Locate the cell with the specified text and output its [X, Y] center coordinate. 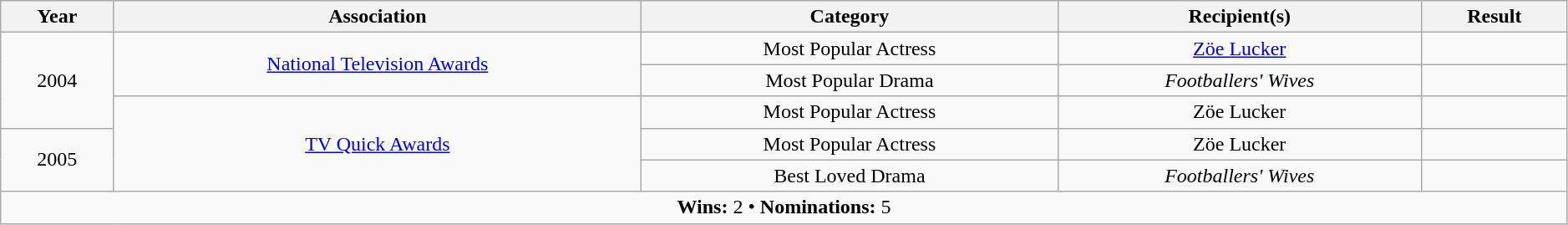
Wins: 2 • Nominations: 5 [784, 207]
Association [378, 17]
TV Quick Awards [378, 144]
2004 [57, 80]
National Television Awards [378, 64]
Result [1494, 17]
Most Popular Drama [850, 80]
Recipient(s) [1240, 17]
2005 [57, 160]
Year [57, 17]
Category [850, 17]
Best Loved Drama [850, 176]
